Find where the given text appears and provide that cell's center as (X, Y) coordinate. 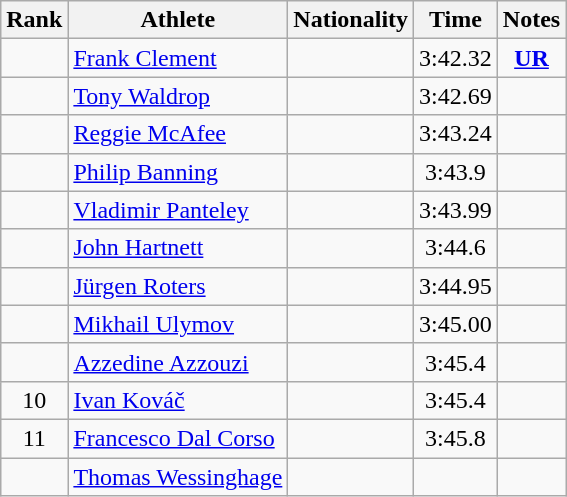
Nationality (351, 20)
Athlete (178, 20)
3:44.95 (456, 286)
3:43.99 (456, 210)
Jürgen Roters (178, 286)
10 (34, 400)
3:44.6 (456, 248)
Azzedine Azzouzi (178, 362)
Thomas Wessinghage (178, 477)
Mikhail Ulymov (178, 324)
3:42.32 (456, 58)
Reggie McAfee (178, 134)
Rank (34, 20)
3:43.9 (456, 172)
3:45.00 (456, 324)
3:45.8 (456, 438)
Francesco Dal Corso (178, 438)
Ivan Kováč (178, 400)
3:43.24 (456, 134)
Vladimir Panteley (178, 210)
11 (34, 438)
UR (531, 58)
Time (456, 20)
3:42.69 (456, 96)
Notes (531, 20)
John Hartnett (178, 248)
Philip Banning (178, 172)
Frank Clement (178, 58)
Tony Waldrop (178, 96)
